Determine the (X, Y) coordinate at the center of the cell enclosing the given text.  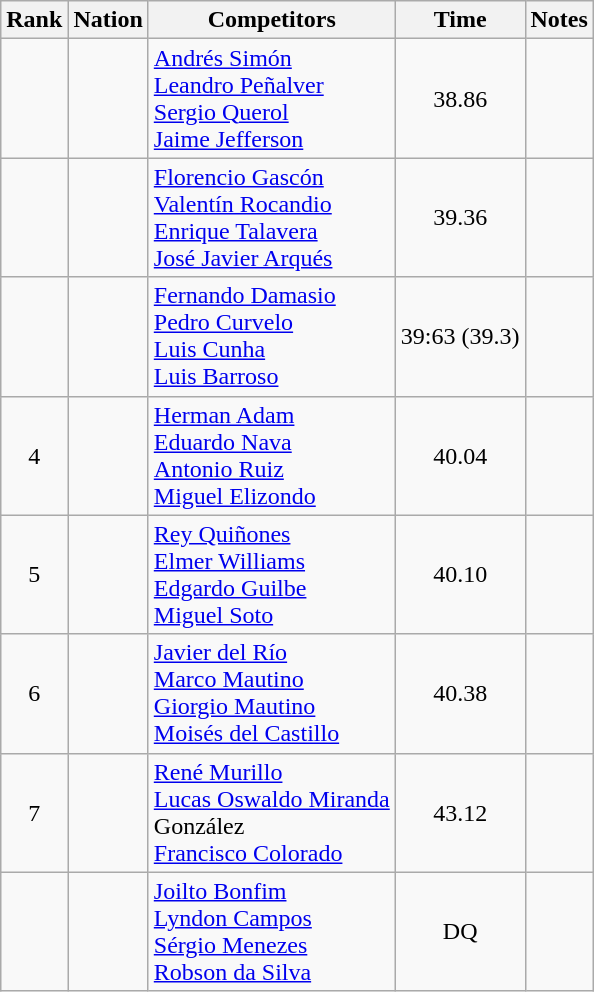
Rey QuiñonesElmer WilliamsEdgardo GuilbeMiguel Soto (272, 574)
Time (460, 20)
4 (34, 456)
38.86 (460, 98)
40.10 (460, 574)
39:63 (39.3) (460, 336)
Andrés SimónLeandro PeñalverSergio QuerolJaime Jefferson (272, 98)
Nation (108, 20)
7 (34, 812)
40.38 (460, 694)
Fernando DamasioPedro CurveloLuis CunhaLuis Barroso (272, 336)
5 (34, 574)
43.12 (460, 812)
Javier del RíoMarco MautinoGiorgio MautinoMoisés del Castillo (272, 694)
Herman AdamEduardo NavaAntonio RuizMiguel Elizondo (272, 456)
Notes (559, 20)
Competitors (272, 20)
DQ (460, 932)
39.36 (460, 218)
Rank (34, 20)
6 (34, 694)
Joilto BonfimLyndon CamposSérgio MenezesRobson da Silva (272, 932)
40.04 (460, 456)
René MurilloLucas Oswaldo MirandaGonzálezFrancisco Colorado (272, 812)
Florencio GascónValentín RocandioEnrique TalaveraJosé Javier Arqués (272, 218)
